Return the [x, y] coordinate for the center point of the cell that contains the specified text.  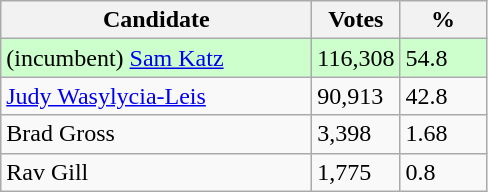
90,913 [356, 96]
0.8 [443, 172]
1.68 [443, 134]
% [443, 20]
Judy Wasylycia-Leis [156, 96]
116,308 [356, 58]
Brad Gross [156, 134]
Candidate [156, 20]
Votes [356, 20]
(incumbent) Sam Katz [156, 58]
42.8 [443, 96]
Rav Gill [156, 172]
1,775 [356, 172]
54.8 [443, 58]
3,398 [356, 134]
